Return [X, Y] of the center of cell containing provided text 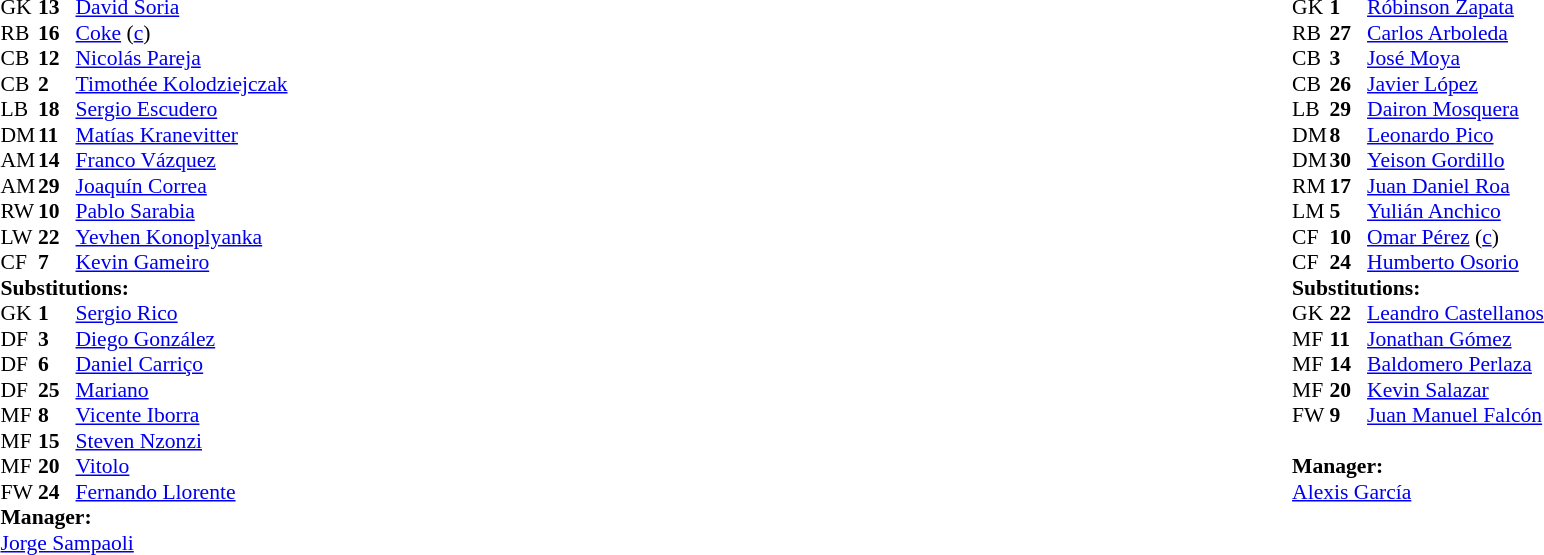
5 [1349, 211]
LM [1311, 211]
Omar Pérez (c) [1456, 237]
Javier López [1456, 84]
Leonardo Pico [1456, 135]
Sergio Escudero [182, 109]
Diego González [182, 339]
Pablo Sarabia [182, 211]
José Moya [1456, 59]
2 [57, 84]
Baldomero Perlaza [1456, 365]
Timothée Kolodziejczak [182, 84]
6 [57, 365]
Yevhen Konoplyanka [182, 237]
Dairon Mosquera [1456, 109]
Fernando Llorente [182, 492]
Matías Kranevitter [182, 135]
Steven Nzonzi [182, 441]
Humberto Osorio [1456, 263]
12 [57, 59]
Mariano [182, 390]
Joaquín Correa [182, 186]
RW [19, 211]
Coke (c) [182, 33]
Yulián Anchico [1456, 211]
RM [1311, 186]
26 [1349, 84]
Vitolo [182, 467]
Leandro Castellanos [1456, 313]
Sergio Rico [182, 313]
Carlos Arboleda [1456, 33]
30 [1349, 161]
Juan Manuel Falcón [1456, 415]
Vicente Iborra [182, 415]
1 [57, 313]
Daniel Carriço [182, 365]
Nicolás Pareja [182, 59]
9 [1349, 415]
17 [1349, 186]
15 [57, 441]
Yeison Gordillo [1456, 161]
16 [57, 33]
7 [57, 263]
Jonathan Gómez [1456, 339]
LW [19, 237]
Alexis García [1418, 492]
Kevin Salazar [1456, 390]
Juan Daniel Roa [1456, 186]
Kevin Gameiro [182, 263]
25 [57, 390]
18 [57, 109]
Franco Vázquez [182, 161]
27 [1349, 33]
